Capture the cell that displays the provided text and extract its [x, y] central coordinate. 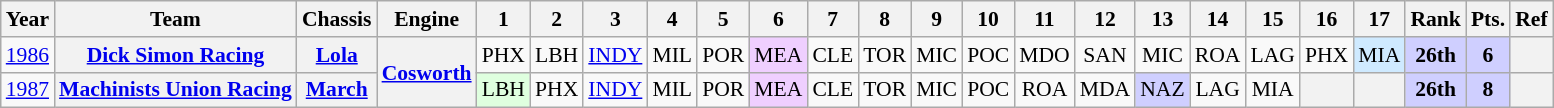
Pts. [1488, 19]
Chassis [337, 19]
Lola [337, 55]
Rank [1436, 19]
14 [1218, 19]
March [337, 90]
3 [615, 19]
1986 [28, 55]
13 [1162, 19]
Dick Simon Racing [176, 55]
1 [504, 19]
1987 [28, 90]
Engine [427, 19]
2 [556, 19]
11 [1044, 19]
17 [1379, 19]
Machinists Union Racing [176, 90]
SAN [1106, 55]
Team [176, 19]
MDA [1106, 90]
10 [988, 19]
4 [672, 19]
Cosworth [427, 72]
MDO [1044, 55]
7 [832, 19]
12 [1106, 19]
Ref [1531, 19]
5 [723, 19]
Year [28, 19]
NAZ [1162, 90]
16 [1326, 19]
15 [1272, 19]
9 [936, 19]
